From the cell containing the given text, extract its center point as [x, y] coordinate. 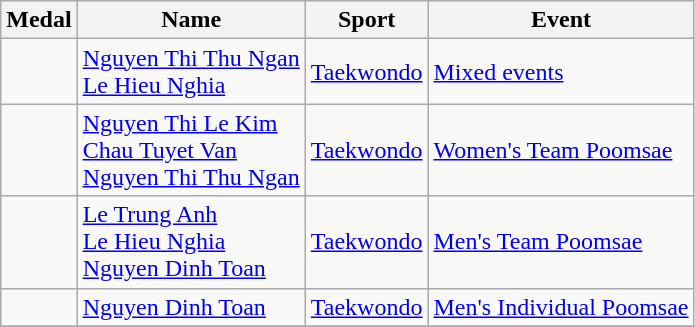
Name [191, 20]
Men's Team Poomsae [561, 242]
Nguyen Dinh Toan [191, 307]
Sport [366, 20]
Men's Individual Poomsae [561, 307]
Nguyen Thi Le KimChau Tuyet VanNguyen Thi Thu Ngan [191, 150]
Nguyen Thi Thu NganLe Hieu Nghia [191, 72]
Mixed events [561, 72]
Event [561, 20]
Medal [39, 20]
Women's Team Poomsae [561, 150]
Le Trung AnhLe Hieu NghiaNguyen Dinh Toan [191, 242]
